For the text-containing cell, return its midpoint in (x, y) coordinate format. 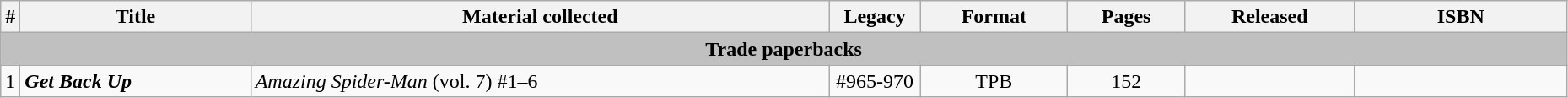
#965-970 (876, 81)
Material collected (540, 17)
Title (135, 17)
# (10, 17)
Amazing Spider-Man (vol. 7) #1–6 (540, 81)
TPB (994, 81)
Released (1269, 17)
Pages (1126, 17)
Format (994, 17)
1 (10, 81)
ISBN (1461, 17)
152 (1126, 81)
Get Back Up (135, 81)
Trade paperbacks (784, 49)
Legacy (876, 17)
